Capture the cell that displays the provided text and extract its [X, Y] central coordinate. 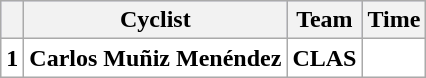
1 [12, 58]
CLAS [324, 58]
Carlos Muñiz Menéndez [156, 58]
Team [324, 20]
Time [394, 20]
Cyclist [156, 20]
